Scan for the cell matching the given text and deliver its [X, Y] coordinate at center. 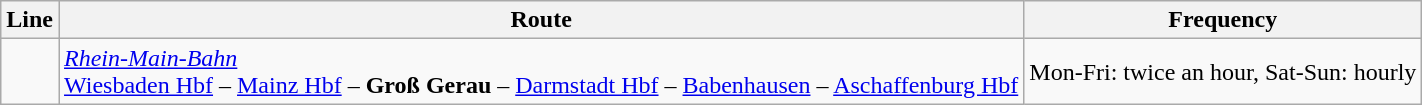
Frequency [1223, 20]
Rhein-Main-Bahn Wiesbaden Hbf – Mainz Hbf – Groß Gerau – Darmstadt Hbf – Babenhausen – Aschaffenburg Hbf [540, 72]
Mon-Fri: twice an hour, Sat-Sun: hourly [1223, 72]
Route [540, 20]
Line [30, 20]
